From the cell containing the given text, extract its center point as (X, Y) coordinate. 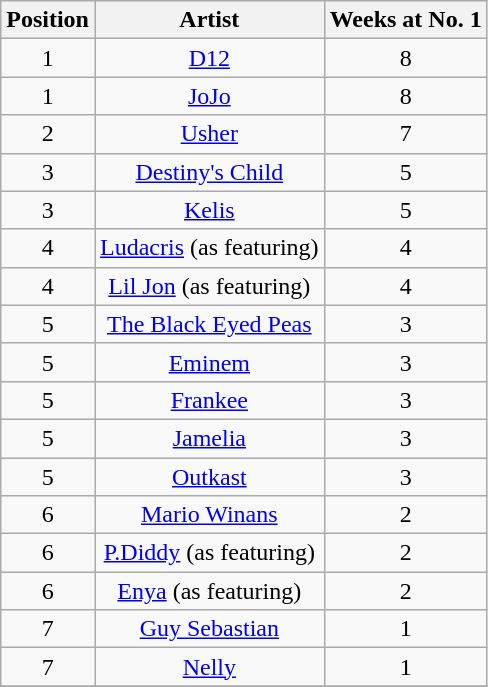
Weeks at No. 1 (406, 20)
D12 (209, 58)
Jamelia (209, 438)
P.Diddy (as featuring) (209, 553)
Nelly (209, 667)
Frankee (209, 400)
Position (48, 20)
Enya (as featuring) (209, 591)
Guy Sebastian (209, 629)
Mario Winans (209, 515)
Kelis (209, 210)
Destiny's Child (209, 172)
Usher (209, 134)
Outkast (209, 477)
Ludacris (as featuring) (209, 248)
JoJo (209, 96)
Artist (209, 20)
Lil Jon (as featuring) (209, 286)
The Black Eyed Peas (209, 324)
Eminem (209, 362)
